Output the [X, Y] coordinate of the center of the cell containing the given text.  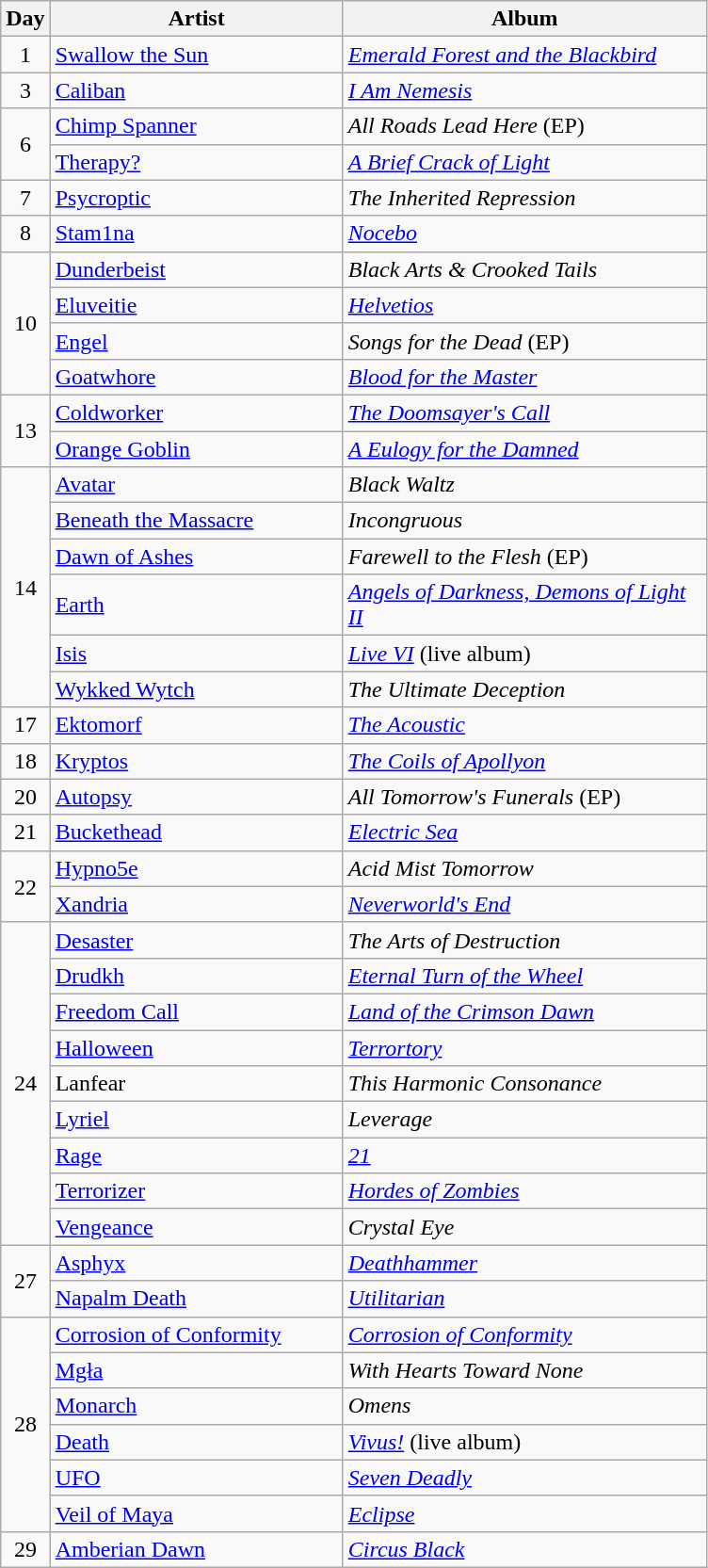
1 [25, 55]
Eclipse [524, 1513]
Omens [524, 1406]
13 [25, 430]
3 [25, 90]
Swallow the Sun [196, 55]
Day [25, 19]
Dawn of Ashes [196, 557]
Artist [196, 19]
Eternal Turn of the Wheel [524, 976]
Terrorizer [196, 1191]
Crystal Eye [524, 1227]
Wykked Wytch [196, 689]
Kryptos [196, 761]
The Acoustic [524, 725]
8 [25, 234]
Farewell to the Flesh (EP) [524, 557]
20 [25, 797]
Leverage [524, 1120]
Stam1na [196, 234]
Deathhammer [524, 1263]
The Coils of Apollyon [524, 761]
Eluveitie [196, 305]
17 [25, 725]
All Tomorrow's Funerals (EP) [524, 797]
Electric Sea [524, 832]
Monarch [196, 1406]
Amberian Dawn [196, 1549]
Mgła [196, 1370]
Goatwhore [196, 377]
Songs for the Dead (EP) [524, 341]
The Ultimate Deception [524, 689]
10 [25, 323]
28 [25, 1424]
All Roads Lead Here (EP) [524, 126]
Asphyx [196, 1263]
A Eulogy for the Damned [524, 449]
Dunderbeist [196, 269]
Neverworld's End [524, 904]
29 [25, 1549]
UFO [196, 1478]
Freedom Call [196, 1011]
The Arts of Destruction [524, 940]
Circus Black [524, 1549]
Beneath the Massacre [196, 521]
Vivus! (live album) [524, 1442]
24 [25, 1083]
Drudkh [196, 976]
Nocebo [524, 234]
Emerald Forest and the Blackbird [524, 55]
Buckethead [196, 832]
14 [25, 588]
Desaster [196, 940]
Caliban [196, 90]
Veil of Maya [196, 1513]
Isis [196, 654]
Hypno5e [196, 868]
Utilitarian [524, 1299]
Acid Mist Tomorrow [524, 868]
This Harmonic Consonance [524, 1084]
Terrortory [524, 1048]
Lanfear [196, 1084]
Incongruous [524, 521]
Earth [196, 605]
Coldworker [196, 412]
27 [25, 1281]
Album [524, 19]
Orange Goblin [196, 449]
A Brief Crack of Light [524, 162]
I Am Nemesis [524, 90]
Ektomorf [196, 725]
Helvetios [524, 305]
Blood for the Master [524, 377]
Black Waltz [524, 485]
Engel [196, 341]
The Doomsayer's Call [524, 412]
Land of the Crimson Dawn [524, 1011]
6 [25, 144]
Seven Deadly [524, 1478]
18 [25, 761]
Therapy? [196, 162]
Rage [196, 1156]
With Hearts Toward None [524, 1370]
The Inherited Repression [524, 198]
7 [25, 198]
Avatar [196, 485]
Napalm Death [196, 1299]
Vengeance [196, 1227]
Angels of Darkness, Demons of Light II [524, 605]
22 [25, 886]
Xandria [196, 904]
Live VI (live album) [524, 654]
Chimp Spanner [196, 126]
Hordes of Zombies [524, 1191]
Psycroptic [196, 198]
Death [196, 1442]
Black Arts & Crooked Tails [524, 269]
Autopsy [196, 797]
Halloween [196, 1048]
Lyriel [196, 1120]
